Provide the (X, Y) coordinate of the cell's center where the given text is located.  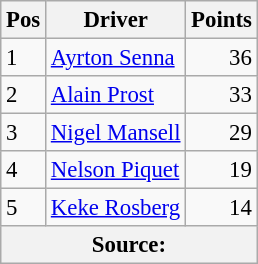
Alain Prost (116, 95)
1 (24, 58)
2 (24, 95)
3 (24, 133)
4 (24, 170)
Nigel Mansell (116, 133)
Pos (24, 20)
Nelson Piquet (116, 170)
Ayrton Senna (116, 58)
14 (222, 208)
36 (222, 58)
Source: (129, 245)
33 (222, 95)
Driver (116, 20)
19 (222, 170)
5 (24, 208)
Keke Rosberg (116, 208)
29 (222, 133)
Points (222, 20)
